Return the [x, y] coordinate for the center point of the cell that contains the specified text.  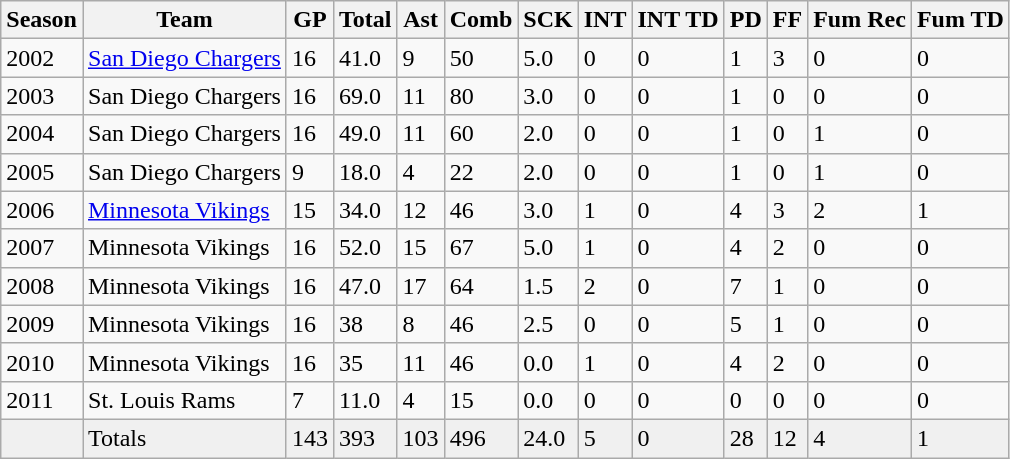
2009 [42, 324]
47.0 [365, 286]
SCK [548, 20]
393 [365, 438]
34.0 [365, 210]
St. Louis Rams [184, 400]
PD [746, 20]
2006 [42, 210]
103 [420, 438]
2011 [42, 400]
2005 [42, 172]
28 [746, 438]
60 [481, 134]
52.0 [365, 248]
18.0 [365, 172]
8 [420, 324]
80 [481, 96]
2010 [42, 362]
11.0 [365, 400]
49.0 [365, 134]
35 [365, 362]
Total [365, 20]
41.0 [365, 58]
INT TD [678, 20]
Comb [481, 20]
22 [481, 172]
143 [310, 438]
Season [42, 20]
2003 [42, 96]
Team [184, 20]
INT [605, 20]
2002 [42, 58]
17 [420, 286]
Fum TD [960, 20]
2004 [42, 134]
GP [310, 20]
24.0 [548, 438]
2008 [42, 286]
Ast [420, 20]
64 [481, 286]
2007 [42, 248]
50 [481, 58]
2.5 [548, 324]
69.0 [365, 96]
Totals [184, 438]
38 [365, 324]
FF [787, 20]
67 [481, 248]
Fum Rec [860, 20]
1.5 [548, 286]
496 [481, 438]
